Locate the cell with the specified text and output its (x, y) center coordinate. 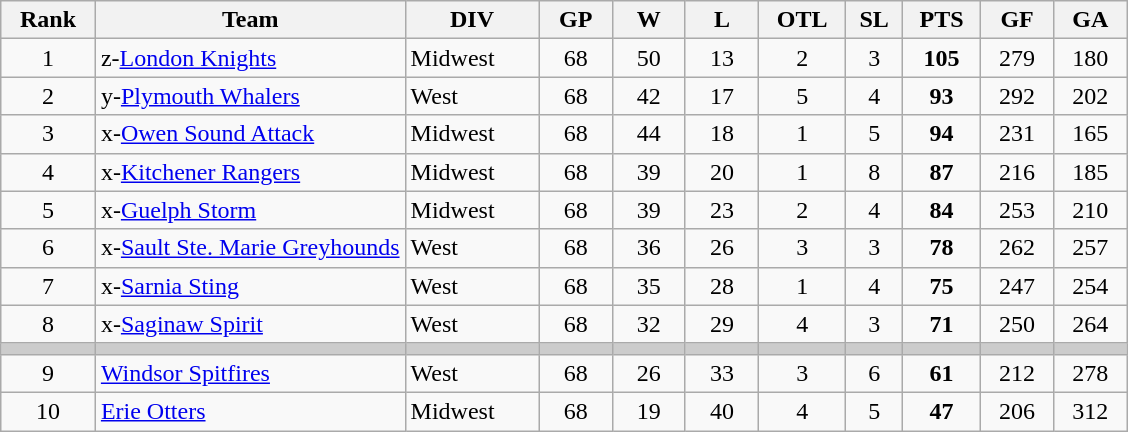
x-Sault Ste. Marie Greyhounds (250, 248)
264 (1090, 324)
40 (722, 411)
x-Guelph Storm (250, 210)
84 (942, 210)
19 (648, 411)
33 (722, 373)
35 (648, 286)
23 (722, 210)
47 (942, 411)
94 (942, 134)
50 (648, 58)
87 (942, 172)
9 (48, 373)
32 (648, 324)
250 (1016, 324)
105 (942, 58)
44 (648, 134)
Windsor Spitfires (250, 373)
93 (942, 96)
165 (1090, 134)
253 (1016, 210)
Rank (48, 20)
254 (1090, 286)
GF (1016, 20)
10 (48, 411)
312 (1090, 411)
PTS (942, 20)
L (722, 20)
x-Saginaw Spirit (250, 324)
W (648, 20)
29 (722, 324)
212 (1016, 373)
x-Kitchener Rangers (250, 172)
210 (1090, 210)
20 (722, 172)
61 (942, 373)
78 (942, 248)
180 (1090, 58)
292 (1016, 96)
71 (942, 324)
SL (874, 20)
GA (1090, 20)
206 (1016, 411)
262 (1016, 248)
279 (1016, 58)
42 (648, 96)
36 (648, 248)
257 (1090, 248)
x-Sarnia Sting (250, 286)
28 (722, 286)
75 (942, 286)
17 (722, 96)
202 (1090, 96)
185 (1090, 172)
Erie Otters (250, 411)
Team (250, 20)
216 (1016, 172)
231 (1016, 134)
13 (722, 58)
DIV (472, 20)
247 (1016, 286)
GP (576, 20)
278 (1090, 373)
x-Owen Sound Attack (250, 134)
y-Plymouth Whalers (250, 96)
z-London Knights (250, 58)
OTL (802, 20)
18 (722, 134)
7 (48, 286)
